Return the [X, Y] coordinate for the center point of the cell that contains the specified text.  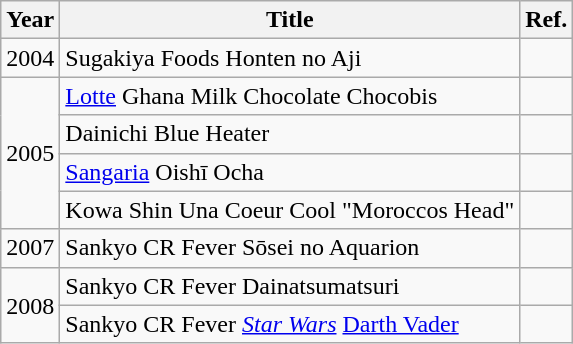
Sankyo CR Fever Star Wars Darth Vader [290, 324]
Year [30, 20]
Title [290, 20]
Sangaria Oishī Ocha [290, 172]
2005 [30, 153]
2007 [30, 248]
Ref. [546, 20]
2008 [30, 305]
2004 [30, 58]
Sankyo CR Fever Dainatsumatsuri [290, 286]
Lotte Ghana Milk Chocolate Chocobis [290, 96]
Sugakiya Foods Honten no Aji [290, 58]
Dainichi Blue Heater [290, 134]
Sankyo CR Fever Sōsei no Aquarion [290, 248]
Kowa Shin Una Coeur Cool "Moroccos Head" [290, 210]
